Extract the (X, Y) coordinate from the center of the cell holding the provided text.  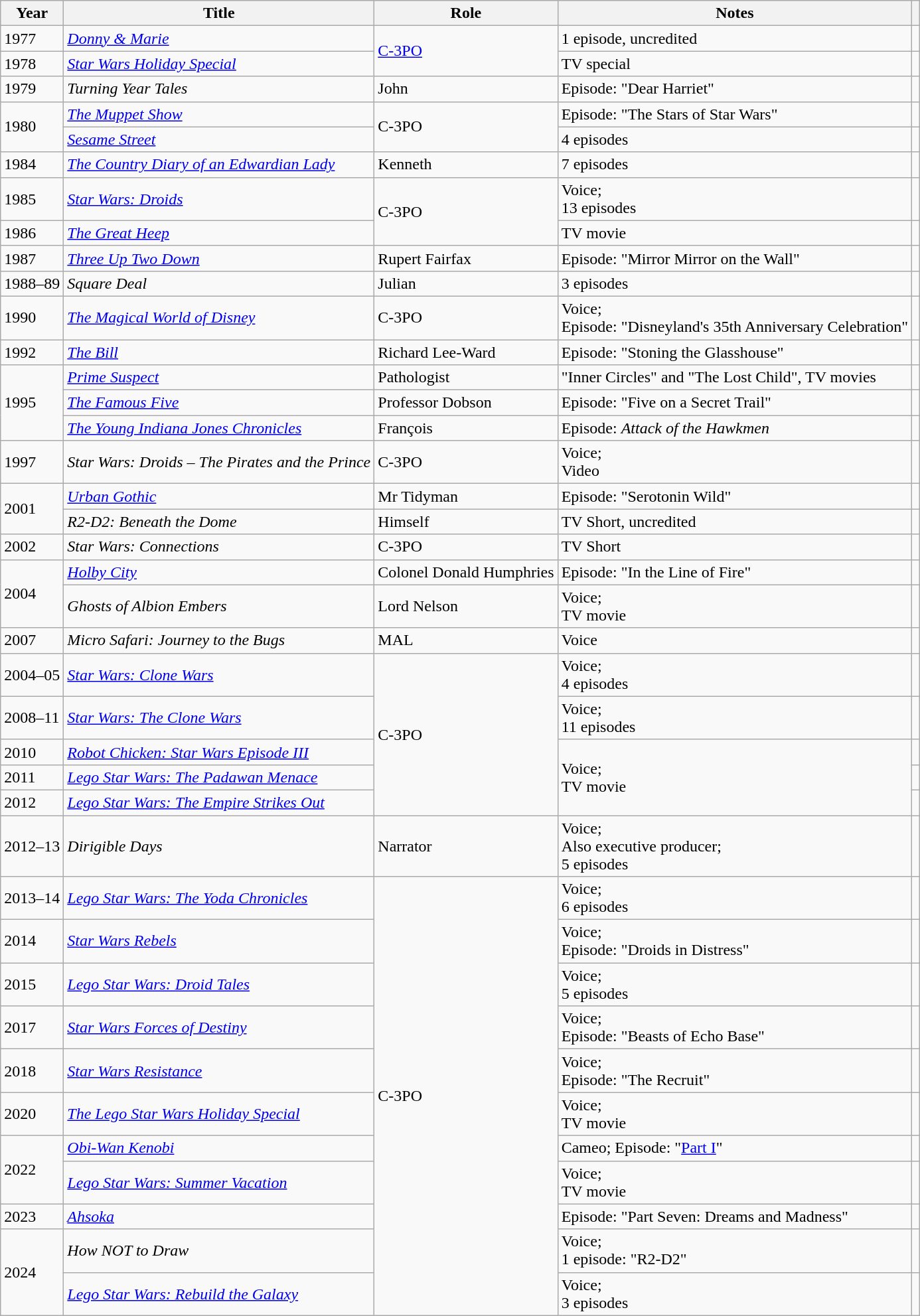
1995 (32, 403)
Episode: "Stoning the Glasshouse" (735, 352)
2014 (32, 941)
Voice; 3 episodes (735, 1294)
The Magical World of Disney (219, 317)
Lego Star Wars: Rebuild the Galaxy (219, 1294)
Obi-Wan Kenobi (219, 1148)
Rupert Fairfax (466, 258)
Star Wars Rebels (219, 941)
TV Short (735, 547)
François (466, 428)
1977 (32, 38)
Title (219, 13)
Prime Suspect (219, 378)
Voice; 1 episode: "R2-D2" (735, 1250)
Three Up Two Down (219, 258)
Episode: "Part Seven: Dreams and Madness" (735, 1216)
1980 (32, 127)
2020 (32, 1114)
TV movie (735, 233)
Episode: "Dear Harriet" (735, 89)
2015 (32, 985)
Professor Dobson (466, 403)
2004–05 (32, 674)
Lego Star Wars: Droid Tales (219, 985)
3 episodes (735, 283)
Episode: "Mirror Mirror on the Wall" (735, 258)
2008–11 (32, 718)
How NOT to Draw (219, 1250)
2017 (32, 1027)
Star Wars: Connections (219, 547)
The Famous Five (219, 403)
MAL (466, 640)
Voice; Also executive producer; 5 episodes (735, 845)
Richard Lee-Ward (466, 352)
The Young Indiana Jones Chronicles (219, 428)
Donny & Marie (219, 38)
Episode: "Five on a Secret Trail" (735, 403)
Lego Star Wars: The Padawan Menace (219, 777)
Lego Star Wars: Summer Vacation (219, 1183)
TV Short, uncredited (735, 522)
Voice; 6 episodes (735, 899)
1984 (32, 165)
Dirigible Days (219, 845)
Lord Nelson (466, 607)
Holby City (219, 572)
2024 (32, 1272)
TV special (735, 64)
2012 (32, 802)
Voice; Episode: "Disneyland's 35th Anniversary Celebration" (735, 317)
Lego Star Wars: The Yoda Chronicles (219, 899)
Julian (466, 283)
2007 (32, 640)
2023 (32, 1216)
Kenneth (466, 165)
2022 (32, 1169)
Turning Year Tales (219, 89)
Episode: "The Stars of Star Wars" (735, 114)
2013–14 (32, 899)
Star Wars Holiday Special (219, 64)
Year (32, 13)
Ahsoka (219, 1216)
1986 (32, 233)
1997 (32, 462)
The Bill (219, 352)
2018 (32, 1071)
Urban Gothic (219, 496)
Star Wars: Droids (219, 199)
1992 (32, 352)
1990 (32, 317)
1978 (32, 64)
Star Wars: Clone Wars (219, 674)
Narrator (466, 845)
Voice; Episode: "Droids in Distress" (735, 941)
Star Wars Forces of Destiny (219, 1027)
Voice; 11 episodes (735, 718)
Voice; 4 episodes (735, 674)
Himself (466, 522)
Robot Chicken: Star Wars Episode III (219, 752)
Star Wars Resistance (219, 1071)
1979 (32, 89)
Episode: "In the Line of Fire" (735, 572)
Voice (735, 640)
2011 (32, 777)
1985 (32, 199)
Pathologist (466, 378)
R2-D2: Beneath the Dome (219, 522)
Star Wars: Droids – The Pirates and the Prince (219, 462)
1 episode, uncredited (735, 38)
2012–13 (32, 845)
4 episodes (735, 139)
Voice; Episode: "The Recruit" (735, 1071)
2010 (32, 752)
Voice; Episode: "Beasts of Echo Base" (735, 1027)
2001 (32, 509)
Star Wars: The Clone Wars (219, 718)
2002 (32, 547)
The Country Diary of an Edwardian Lady (219, 165)
Square Deal (219, 283)
The Lego Star Wars Holiday Special (219, 1114)
Lego Star Wars: The Empire Strikes Out (219, 802)
"Inner Circles" and "The Lost Child", TV movies (735, 378)
Episode: "Serotonin Wild" (735, 496)
The Muppet Show (219, 114)
Role (466, 13)
Voice; 5 episodes (735, 985)
7 episodes (735, 165)
1988–89 (32, 283)
Notes (735, 13)
Ghosts of Albion Embers (219, 607)
Mr Tidyman (466, 496)
1987 (32, 258)
2004 (32, 593)
The Great Heep (219, 233)
Episode: Attack of the Hawkmen (735, 428)
Micro Safari: Journey to the Bugs (219, 640)
John (466, 89)
Colonel Donald Humphries (466, 572)
Voice;13 episodes (735, 199)
Sesame Street (219, 139)
Cameo; Episode: "Part I" (735, 1148)
Voice; Video (735, 462)
